Extract the (X, Y) coordinate from the center of the cell holding the provided text.  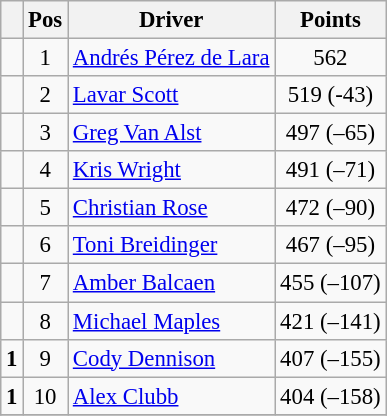
Christian Rose (172, 208)
Pos (46, 20)
421 (–141) (330, 321)
6 (46, 245)
3 (46, 133)
Kris Wright (172, 170)
Cody Dennison (172, 358)
Michael Maples (172, 321)
9 (46, 358)
467 (–95) (330, 245)
Lavar Scott (172, 95)
455 (–107) (330, 283)
404 (–158) (330, 396)
8 (46, 321)
Alex Clubb (172, 396)
519 (-43) (330, 95)
5 (46, 208)
Points (330, 20)
2 (46, 95)
10 (46, 396)
4 (46, 170)
7 (46, 283)
Driver (172, 20)
Amber Balcaen (172, 283)
Andrés Pérez de Lara (172, 58)
407 (–155) (330, 358)
562 (330, 58)
472 (–90) (330, 208)
491 (–71) (330, 170)
Toni Breidinger (172, 245)
Greg Van Alst (172, 133)
497 (–65) (330, 133)
